Find where the given text appears and provide that cell's center as (x, y) coordinate. 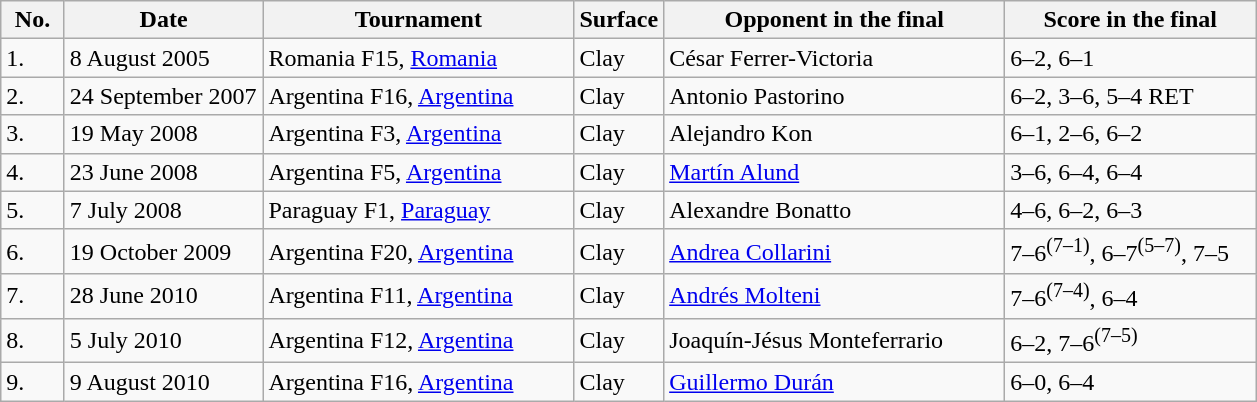
7–6(7–4), 6–4 (1130, 296)
3–6, 6–4, 6–4 (1130, 172)
Alexandre Bonatto (834, 210)
7 July 2008 (164, 210)
Argentina F20, Argentina (418, 252)
Antonio Pastorino (834, 96)
Argentina F5, Argentina (418, 172)
5 July 2010 (164, 340)
6–2, 6–1 (1130, 58)
9. (33, 382)
4. (33, 172)
Argentina F3, Argentina (418, 134)
6–2, 3–6, 5–4 RET (1130, 96)
19 May 2008 (164, 134)
28 June 2010 (164, 296)
1. (33, 58)
Argentina F12, Argentina (418, 340)
3. (33, 134)
6–0, 6–4 (1130, 382)
No. (33, 20)
César Ferrer-Victoria (834, 58)
19 October 2009 (164, 252)
Andrea Collarini (834, 252)
Surface (619, 20)
Andrés Molteni (834, 296)
Argentina F11, Argentina (418, 296)
Joaquín-Jésus Monteferrario (834, 340)
Paraguay F1, Paraguay (418, 210)
6–1, 2–6, 6–2 (1130, 134)
Score in the final (1130, 20)
8 August 2005 (164, 58)
2. (33, 96)
7–6(7–1), 6–7(5–7), 7–5 (1130, 252)
6. (33, 252)
Alejandro Kon (834, 134)
Opponent in the final (834, 20)
8. (33, 340)
6–2, 7–6(7–5) (1130, 340)
7. (33, 296)
9 August 2010 (164, 382)
Romania F15, Romania (418, 58)
Tournament (418, 20)
Martín Alund (834, 172)
23 June 2008 (164, 172)
4–6, 6–2, 6–3 (1130, 210)
Guillermo Durán (834, 382)
24 September 2007 (164, 96)
5. (33, 210)
Date (164, 20)
